From the cell containing the given text, extract its center point as (x, y) coordinate. 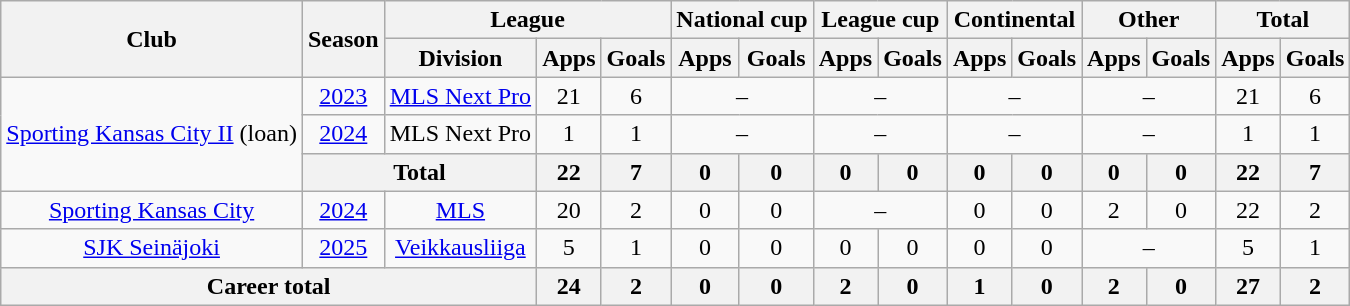
24 (569, 286)
27 (1248, 286)
2025 (343, 248)
Veikkausliiga (460, 248)
National cup (742, 20)
Career total (269, 286)
2023 (343, 96)
MLS (460, 210)
20 (569, 210)
Club (152, 39)
Continental (1014, 20)
Season (343, 39)
Sporting Kansas City II (loan) (152, 134)
League cup (880, 20)
Division (460, 58)
Other (1149, 20)
Sporting Kansas City (152, 210)
SJK Seinäjoki (152, 248)
League (528, 20)
